Identify which cell holds the provided text, then report its (x, y) central coordinate. 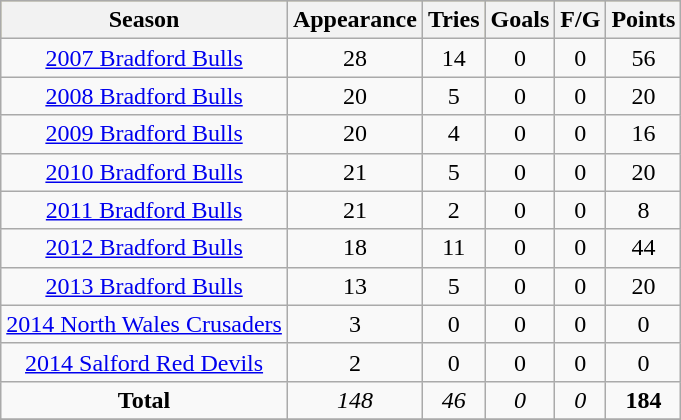
Season (144, 20)
Goals (520, 20)
44 (644, 248)
18 (354, 248)
184 (644, 400)
2007 Bradford Bulls (144, 58)
8 (644, 210)
2009 Bradford Bulls (144, 134)
Points (644, 20)
46 (454, 400)
11 (454, 248)
2012 Bradford Bulls (144, 248)
Tries (454, 20)
2014 Salford Red Devils (144, 362)
2008 Bradford Bulls (144, 96)
2011 Bradford Bulls (144, 210)
2013 Bradford Bulls (144, 286)
3 (354, 324)
2014 North Wales Crusaders (144, 324)
148 (354, 400)
2010 Bradford Bulls (144, 172)
16 (644, 134)
13 (354, 286)
4 (454, 134)
28 (354, 58)
F/G (580, 20)
Appearance (354, 20)
Total (144, 400)
14 (454, 58)
56 (644, 58)
